Capture the cell that displays the provided text and extract its (X, Y) central coordinate. 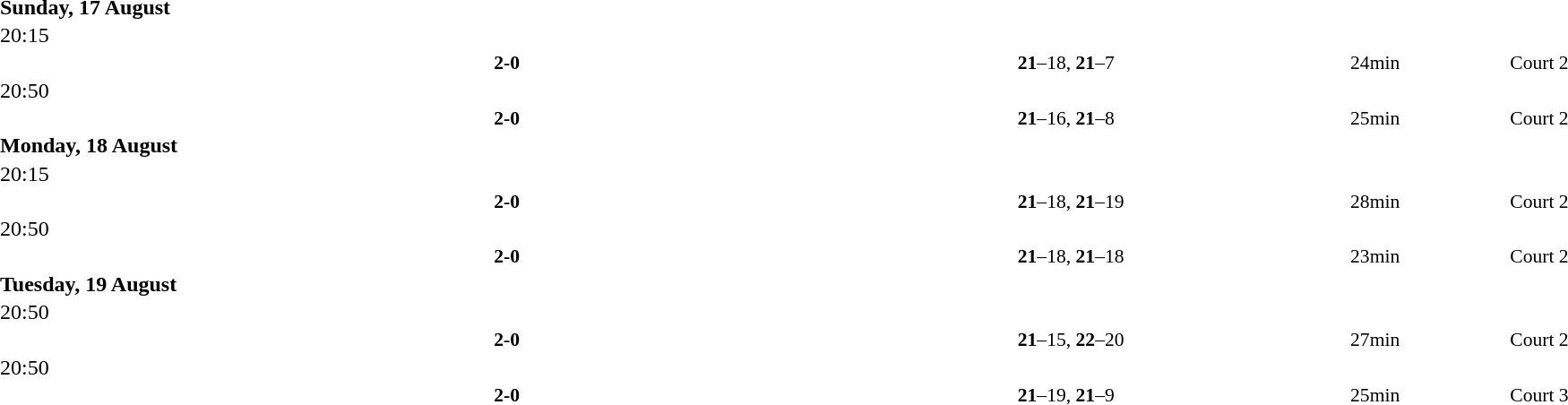
23min (1428, 256)
27min (1428, 340)
21–18, 21–18 (1182, 256)
21–15, 22–20 (1182, 340)
21–16, 21–8 (1182, 118)
24min (1428, 63)
25min (1428, 118)
28min (1428, 201)
21–18, 21–7 (1182, 63)
21–18, 21–19 (1182, 201)
